Capture the cell that displays the provided text and extract its [x, y] central coordinate. 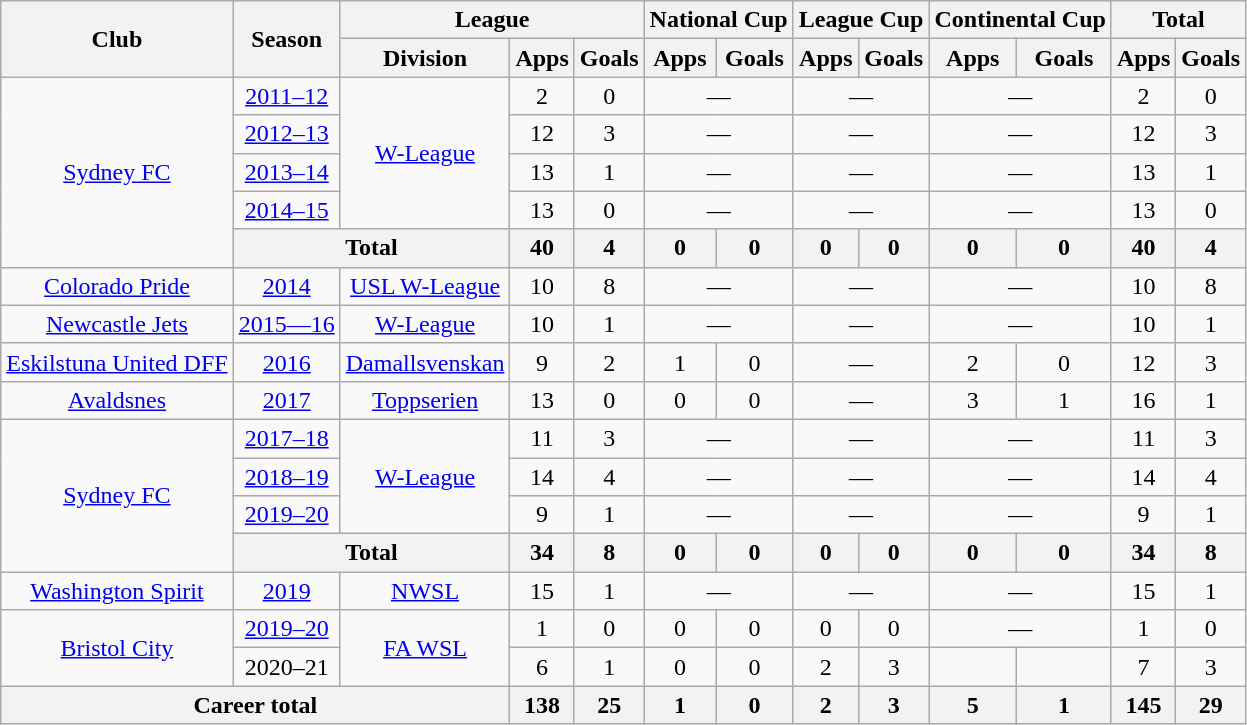
Washington Spirit [117, 591]
5 [973, 705]
145 [1143, 705]
2018–19 [286, 477]
Avaldsnes [117, 400]
NWSL [425, 591]
Continental Cup [1020, 20]
Newcastle Jets [117, 324]
2017 [286, 400]
Toppserien [425, 400]
2017–18 [286, 438]
2013–14 [286, 172]
Eskilstuna United DFF [117, 362]
2014 [286, 286]
2012–13 [286, 134]
138 [542, 705]
Colorado Pride [117, 286]
Damallsvenskan [425, 362]
2015—16 [286, 324]
League [492, 20]
Club [117, 39]
League Cup [861, 20]
25 [609, 705]
2019 [286, 591]
2016 [286, 362]
6 [542, 667]
2020–21 [286, 667]
2011–12 [286, 96]
National Cup [718, 20]
7 [1143, 667]
Bristol City [117, 648]
USL W-League [425, 286]
FA WSL [425, 648]
Season [286, 39]
Division [425, 58]
Career total [256, 705]
2014–15 [286, 210]
29 [1211, 705]
16 [1143, 400]
